Output the [X, Y] coordinate of the center of the cell containing the given text.  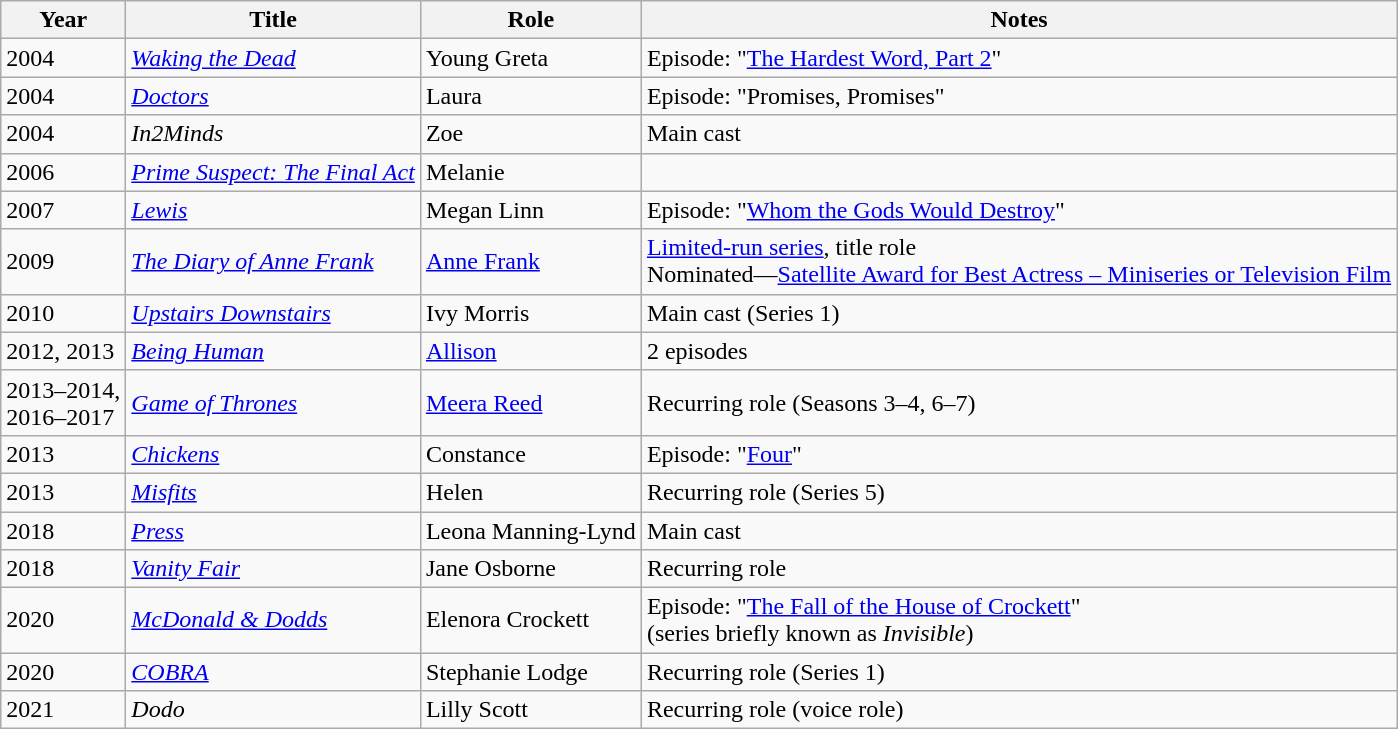
Dodo [274, 710]
Misfits [274, 492]
Role [530, 20]
Main cast (Series 1) [1018, 313]
Zoe [530, 134]
2021 [64, 710]
Allison [530, 351]
Recurring role (Series 5) [1018, 492]
The Diary of Anne Frank [274, 262]
Lewis [274, 210]
Episode: "The Hardest Word, Part 2" [1018, 58]
Vanity Fair [274, 569]
2009 [64, 262]
2010 [64, 313]
2006 [64, 172]
Year [64, 20]
Megan Linn [530, 210]
Prime Suspect: The Final Act [274, 172]
Upstairs Downstairs [274, 313]
Constance [530, 454]
2013–2014,2016–2017 [64, 402]
Title [274, 20]
2012, 2013 [64, 351]
Episode: "Promises, Promises" [1018, 96]
Laura [530, 96]
Lilly Scott [530, 710]
Recurring role (Series 1) [1018, 672]
Jane Osborne [530, 569]
In2Minds [274, 134]
Notes [1018, 20]
Being Human [274, 351]
Stephanie Lodge [530, 672]
Leona Manning-Lynd [530, 531]
2007 [64, 210]
Press [274, 531]
Helen [530, 492]
Ivy Morris [530, 313]
Episode: "Four" [1018, 454]
Elenora Crockett [530, 620]
McDonald & Dodds [274, 620]
Young Greta [530, 58]
Waking the Dead [274, 58]
Recurring role (voice role) [1018, 710]
2 episodes [1018, 351]
Chickens [274, 454]
Episode: "The Fall of the House of Crockett"(series briefly known as Invisible) [1018, 620]
Recurring role (Seasons 3–4, 6–7) [1018, 402]
Recurring role [1018, 569]
Melanie [530, 172]
Limited-run series, title roleNominated—Satellite Award for Best Actress – Miniseries or Television Film [1018, 262]
Game of Thrones [274, 402]
Doctors [274, 96]
Meera Reed [530, 402]
Episode: "Whom the Gods Would Destroy" [1018, 210]
COBRA [274, 672]
Anne Frank [530, 262]
